Return [x, y] of the center of cell containing provided text 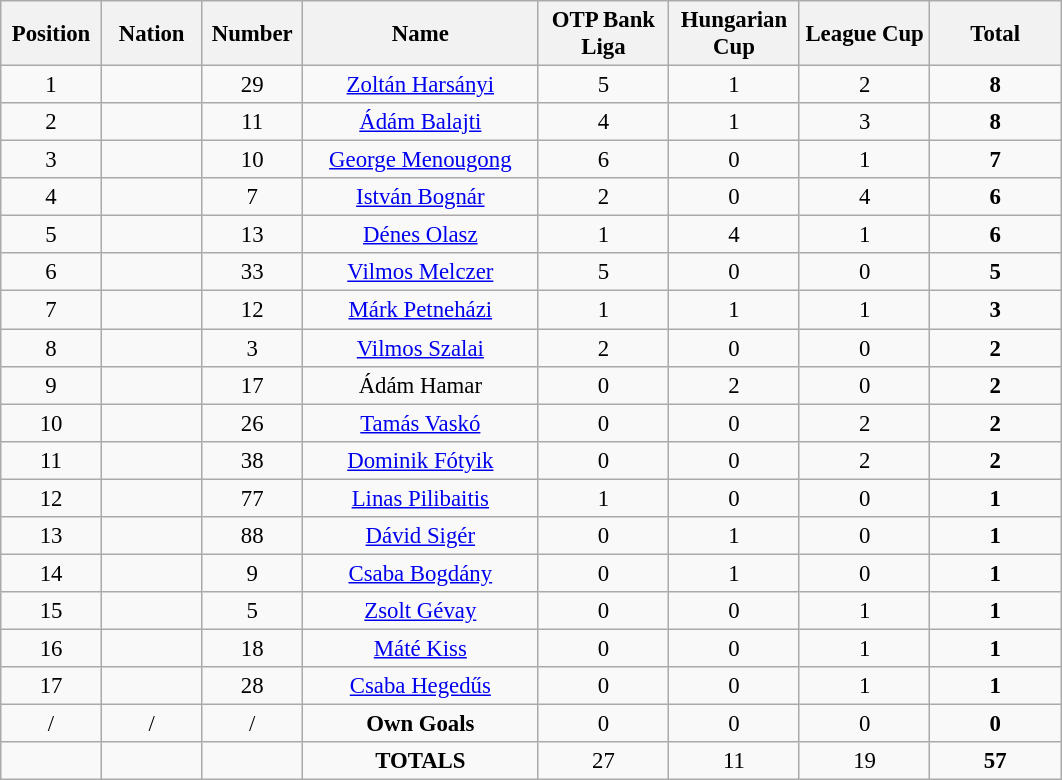
Hungarian Cup [734, 34]
19 [864, 761]
István Bognár [421, 197]
League Cup [864, 34]
Csaba Hegedűs [421, 686]
Dominik Fótyik [421, 460]
Vilmos Szalai [421, 348]
Ádám Balajti [421, 122]
14 [52, 573]
Dénes Olasz [421, 235]
Number [252, 34]
26 [252, 423]
Csaba Bogdány [421, 573]
Dávid Sigér [421, 536]
Márk Petneházi [421, 310]
Máté Kiss [421, 648]
16 [52, 648]
Ádám Hamar [421, 385]
Nation [152, 34]
33 [252, 273]
Linas Pilibaitis [421, 498]
15 [52, 611]
TOTALS [421, 761]
18 [252, 648]
Zoltán Harsányi [421, 85]
George Menougong [421, 160]
Own Goals [421, 724]
38 [252, 460]
OTP Bank Liga [604, 34]
Total [996, 34]
88 [252, 536]
Position [52, 34]
Zsolt Gévay [421, 611]
28 [252, 686]
27 [604, 761]
77 [252, 498]
57 [996, 761]
Tamás Vaskó [421, 423]
Vilmos Melczer [421, 273]
Name [421, 34]
29 [252, 85]
